Return the (x, y) coordinate for the center point of the cell that contains the specified text.  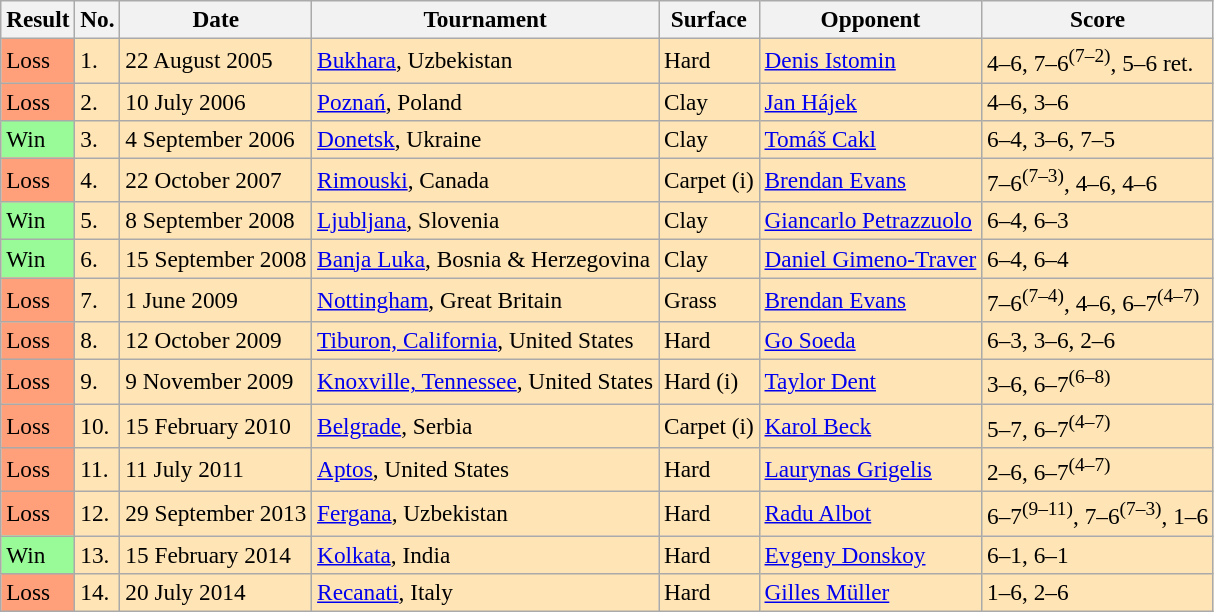
6–1, 6–1 (1098, 554)
10 July 2006 (216, 101)
Aptos, United States (486, 469)
Recanati, Italy (486, 592)
29 September 2013 (216, 513)
22 October 2007 (216, 180)
Ljubljana, Slovenia (486, 221)
8 September 2008 (216, 221)
Taylor Dent (870, 381)
Score (1098, 19)
Knoxville, Tennessee, United States (486, 381)
22 August 2005 (216, 60)
8. (98, 340)
6–3, 3–6, 2–6 (1098, 340)
9 November 2009 (216, 381)
9. (98, 381)
15 September 2008 (216, 258)
Nottingham, Great Britain (486, 299)
Belgrade, Serbia (486, 425)
7–6(7–3), 4–6, 4–6 (1098, 180)
Fergana, Uzbekistan (486, 513)
Evgeny Donskoy (870, 554)
15 February 2014 (216, 554)
Hard (i) (710, 381)
Jan Hájek (870, 101)
Tiburon, California, United States (486, 340)
10. (98, 425)
7. (98, 299)
Go Soeda (870, 340)
Grass (710, 299)
Donetsk, Ukraine (486, 139)
4–6, 3–6 (1098, 101)
11 July 2011 (216, 469)
Daniel Gimeno-Traver (870, 258)
Bukhara, Uzbekistan (486, 60)
14. (98, 592)
6–4, 3–6, 7–5 (1098, 139)
4–6, 7–6(7–2), 5–6 ret. (1098, 60)
6–4, 6–4 (1098, 258)
Result (38, 19)
1–6, 2–6 (1098, 592)
Banja Luka, Bosnia & Herzegovina (486, 258)
Rimouski, Canada (486, 180)
No. (98, 19)
4 September 2006 (216, 139)
15 February 2010 (216, 425)
7–6(7–4), 4–6, 6–7(4–7) (1098, 299)
6–7(9–11), 7–6(7–3), 1–6 (1098, 513)
Giancarlo Petrazzuolo (870, 221)
6–4, 6–3 (1098, 221)
Tomáš Cakl (870, 139)
Kolkata, India (486, 554)
4. (98, 180)
3. (98, 139)
2–6, 6–7(4–7) (1098, 469)
Denis Istomin (870, 60)
12 October 2009 (216, 340)
6. (98, 258)
Date (216, 19)
Surface (710, 19)
Karol Beck (870, 425)
Tournament (486, 19)
Radu Albot (870, 513)
Poznań, Poland (486, 101)
Gilles Müller (870, 592)
5–7, 6–7(4–7) (1098, 425)
2. (98, 101)
Opponent (870, 19)
5. (98, 221)
1. (98, 60)
13. (98, 554)
Laurynas Grigelis (870, 469)
20 July 2014 (216, 592)
12. (98, 513)
1 June 2009 (216, 299)
3–6, 6–7(6–8) (1098, 381)
11. (98, 469)
